Output the [X, Y] coordinate of the center of the cell containing the given text.  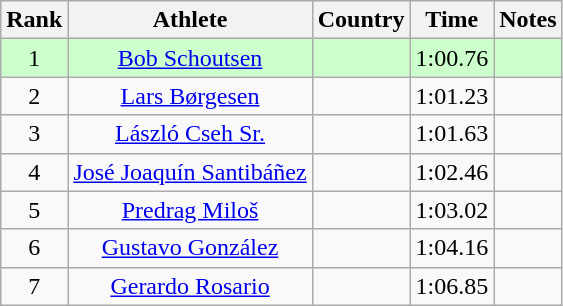
7 [34, 286]
László Cseh Sr. [190, 134]
5 [34, 210]
Time [452, 20]
1 [34, 58]
1:02.46 [452, 172]
6 [34, 248]
1:06.85 [452, 286]
Gerardo Rosario [190, 286]
1:03.02 [452, 210]
1:01.63 [452, 134]
Lars Børgesen [190, 96]
1:00.76 [452, 58]
Bob Schoutsen [190, 58]
José Joaquín Santibáñez [190, 172]
Gustavo González [190, 248]
Notes [528, 20]
4 [34, 172]
Rank [34, 20]
3 [34, 134]
Country [361, 20]
1:04.16 [452, 248]
Athlete [190, 20]
Predrag Miloš [190, 210]
2 [34, 96]
1:01.23 [452, 96]
